Provide the [X, Y] coordinate of the cell's center where the given text is located.  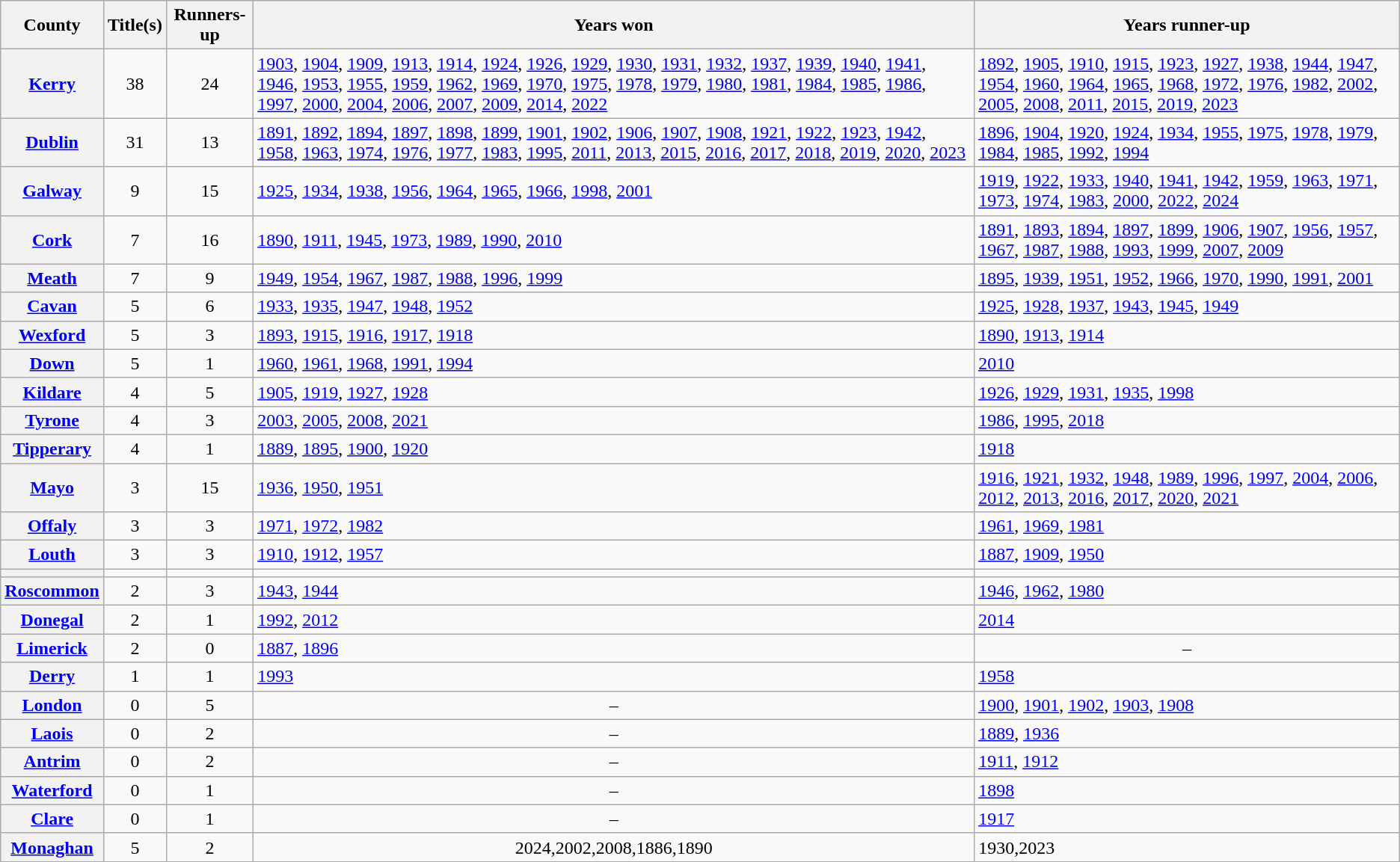
1971, 1972, 1982 [614, 526]
Derry [52, 677]
Antrim [52, 762]
1890, 1913, 1914 [1188, 335]
Limerick [52, 648]
1895, 1939, 1951, 1952, 1966, 1970, 1990, 1991, 2001 [1188, 278]
Years won [614, 25]
1961, 1969, 1981 [1188, 526]
Donegal [52, 620]
Louth [52, 555]
Meath [52, 278]
Tyrone [52, 420]
Tipperary [52, 449]
Roscommon [52, 591]
2010 [1188, 363]
Offaly [52, 526]
1946, 1962, 1980 [1188, 591]
London [52, 705]
Mayo [52, 487]
Title(s) [135, 25]
1892, 1905, 1910, 1915, 1923, 1927, 1938, 1944, 1947, 1954, 1960, 1964, 1965, 1968, 1972, 1976, 1982, 2002, 2005, 2008, 2011, 2015, 2019, 2023 [1188, 84]
Runners-up [209, 25]
Down [52, 363]
1889, 1895, 1900, 1920 [614, 449]
1960, 1961, 1968, 1991, 1994 [614, 363]
Laois [52, 733]
1925, 1934, 1938, 1956, 1964, 1965, 1966, 1998, 2001 [614, 191]
1918 [1188, 449]
31 [135, 142]
2024,2002,2008,1886,1890 [614, 847]
Kerry [52, 84]
Monaghan [52, 847]
1925, 1928, 1937, 1943, 1945, 1949 [1188, 307]
24 [209, 84]
13 [209, 142]
1887, 1896 [614, 648]
1898 [1188, 790]
1936, 1950, 1951 [614, 487]
1992, 2012 [614, 620]
2003, 2005, 2008, 2021 [614, 420]
1926, 1929, 1931, 1935, 1998 [1188, 392]
Cork [52, 239]
1933, 1935, 1947, 1948, 1952 [614, 307]
Kildare [52, 392]
1910, 1912, 1957 [614, 555]
1958 [1188, 677]
1943, 1944 [614, 591]
1893, 1915, 1916, 1917, 1918 [614, 335]
1993 [614, 677]
1889, 1936 [1188, 733]
1917 [1188, 819]
Clare [52, 819]
38 [135, 84]
1919, 1922, 1933, 1940, 1941, 1942, 1959, 1963, 1971, 1973, 1974, 1983, 2000, 2022, 2024 [1188, 191]
Dublin [52, 142]
Cavan [52, 307]
1916, 1921, 1932, 1948, 1989, 1996, 1997, 2004, 2006, 2012, 2013, 2016, 2017, 2020, 2021 [1188, 487]
1890, 1911, 1945, 1973, 1989, 1990, 2010 [614, 239]
1911, 1912 [1188, 762]
Wexford [52, 335]
6 [209, 307]
County [52, 25]
Galway [52, 191]
1905, 1919, 1927, 1928 [614, 392]
1896, 1904, 1920, 1924, 1934, 1955, 1975, 1978, 1979, 1984, 1985, 1992, 1994 [1188, 142]
16 [209, 239]
Years runner-up [1188, 25]
1900, 1901, 1902, 1903, 1908 [1188, 705]
1949, 1954, 1967, 1987, 1988, 1996, 1999 [614, 278]
1887, 1909, 1950 [1188, 555]
1930,2023 [1188, 847]
1891, 1893, 1894, 1897, 1899, 1906, 1907, 1956, 1957, 1967, 1987, 1988, 1993, 1999, 2007, 2009 [1188, 239]
2014 [1188, 620]
Waterford [52, 790]
1986, 1995, 2018 [1188, 420]
